Return [X, Y] of the center of cell containing provided text 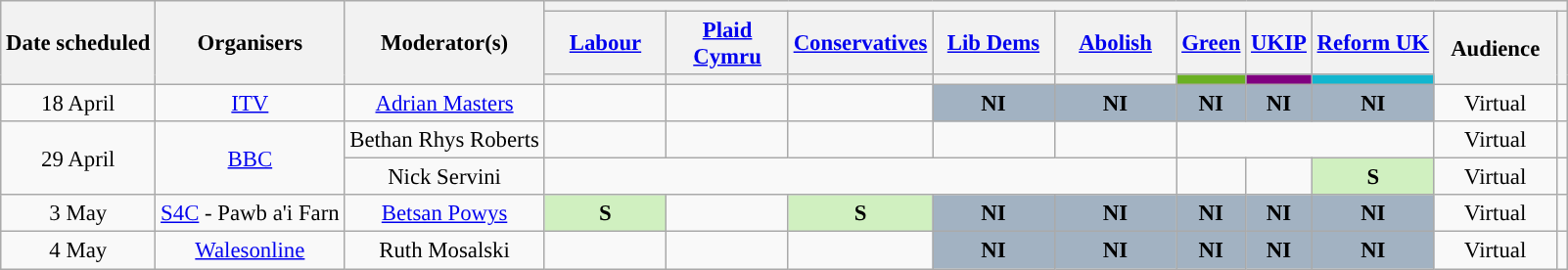
Plaid Cymru [728, 43]
29 April [78, 158]
UKIP [1279, 43]
Betsan Powys [444, 214]
18 April [78, 104]
Green [1212, 43]
Ruth Mosalski [444, 250]
3 May [78, 214]
Organisers [251, 43]
Conservatives [859, 43]
Bethan Rhys Roberts [444, 140]
Lib Dems [994, 43]
Moderator(s) [444, 43]
Nick Servini [444, 177]
Labour [605, 43]
Adrian Masters [444, 104]
Audience [1496, 49]
Date scheduled [78, 43]
S4C - Pawb a'i Farn [251, 214]
Abolish [1116, 43]
BBC [251, 158]
ITV [251, 104]
Reform UK [1372, 43]
Walesonline [251, 250]
4 May [78, 250]
